Scan for the cell matching the given text and deliver its (x, y) coordinate at center. 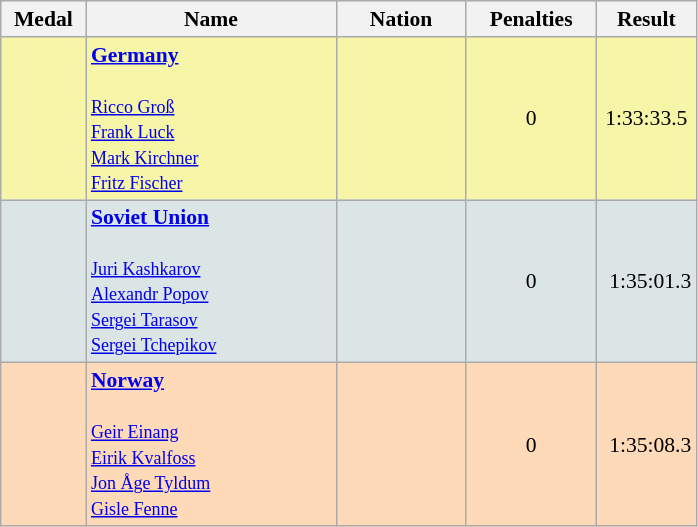
Soviet UnionJuri KashkarovAlexandr PopovSergei TarasovSergei Tchepikov (211, 282)
NorwayGeir EinangEirik KvalfossJon Åge TyldumGisle Fenne (211, 444)
1:35:01.3 (646, 282)
Penalties (531, 19)
GermanyRicco GroßFrank LuckMark KirchnerFritz Fischer (211, 118)
Medal (44, 19)
1:35:08.3 (646, 444)
Nation (401, 19)
1:33:33.5 (646, 118)
Name (211, 19)
Result (646, 19)
